Find where the given text appears and provide that cell's center as (x, y) coordinate. 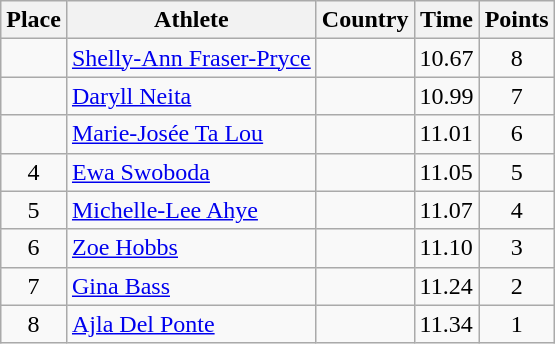
11.07 (446, 210)
2 (516, 286)
Zoe Hobbs (191, 248)
1 (516, 324)
10.67 (446, 58)
Michelle-Lee Ahye (191, 210)
Country (365, 20)
3 (516, 248)
11.05 (446, 172)
11.01 (446, 134)
Points (516, 20)
Ewa Swoboda (191, 172)
Ajla Del Ponte (191, 324)
11.24 (446, 286)
10.99 (446, 96)
Daryll Neita (191, 96)
Shelly-Ann Fraser-Pryce (191, 58)
Marie-Josée Ta Lou (191, 134)
11.10 (446, 248)
Gina Bass (191, 286)
Time (446, 20)
11.34 (446, 324)
Athlete (191, 20)
Place (34, 20)
